Output the (x, y) coordinate of the center of the cell containing the given text.  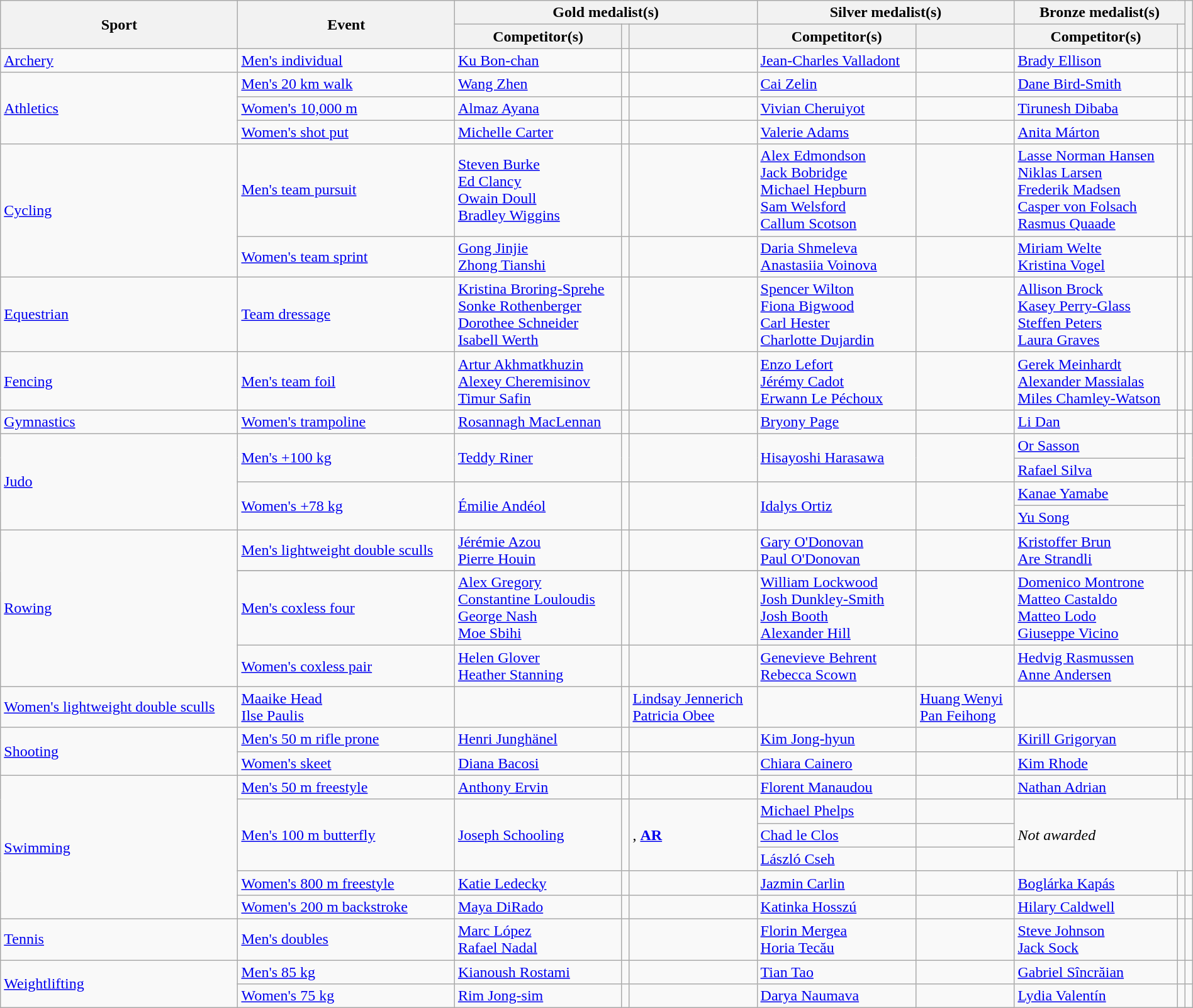
Men's +100 kg (346, 457)
Katie Ledecky (538, 883)
Kanae Yamabe (1096, 494)
Allison BrockKasey Perry-GlassSteffen PetersLaura Graves (1096, 315)
Kristoffer BrunAre Strandli (1096, 550)
Gymnastics (120, 422)
Athletics (120, 108)
Rosannagh MacLennan (538, 422)
Nathan Adrian (1096, 787)
Women's skeet (346, 763)
Ku Bon-chan (538, 60)
Steve JohnsonJack Sock (1096, 939)
Chiara Cainero (837, 763)
Helen GloverHeather Stanning (538, 666)
William LockwoodJosh Dunkley-SmithJosh BoothAlexander Hill (837, 608)
Enzo LefortJérémy CadotErwann Le Péchoux (837, 381)
, AR (693, 835)
Kristina Broring-SpreheSonke RothenbergerDorothee SchneiderIsabell Werth (538, 315)
Rafael Silva (1096, 470)
Jazmin Carlin (837, 883)
Teddy Riner (538, 457)
Darya Naumava (837, 996)
Tian Tao (837, 972)
Sport (120, 25)
Maaike HeadIlse Paulis (346, 707)
Men's doubles (346, 939)
Tennis (120, 939)
Anita Márton (1096, 132)
Men's individual (346, 60)
Women's coxless pair (346, 666)
Silver medalist(s) (886, 13)
Tirunesh Dibaba (1096, 108)
Rim Jong-sim (538, 996)
Women's 200 m backstroke (346, 907)
Lasse Norman HansenNiklas LarsenFrederik MadsenCasper von FolsachRasmus Quaade (1096, 190)
Fencing (120, 381)
Lydia Valentín (1096, 996)
Michelle Carter (538, 132)
Cycling (120, 210)
Miriam WelteKristina Vogel (1096, 257)
Or Sasson (1096, 445)
Kim Jong-hyun (837, 739)
Brady Ellison (1096, 60)
Women's 10,000 m (346, 108)
Boglárka Kapás (1096, 883)
Valerie Adams (837, 132)
Katinka Hosszú (837, 907)
Alex EdmondsonJack BobridgeMichael HepburnSam WelsfordCallum Scotson (837, 190)
Spencer WiltonFiona BigwoodCarl HesterCharlotte Dujardin (837, 315)
Artur AkhmatkhuzinAlexey CheremisinovTimur Safin (538, 381)
László Cseh (837, 859)
Women's lightweight double sculls (120, 707)
Maya DiRado (538, 907)
Archery (120, 60)
Daria ShmelevaAnastasiia Voinova (837, 257)
Chad le Clos (837, 835)
Domenico MontroneMatteo CastaldoMatteo LodoGiuseppe Vicino (1096, 608)
Idalys Ortiz (837, 506)
Florent Manaudou (837, 787)
Men's coxless four (346, 608)
Women's 75 kg (346, 996)
Weightlifting (120, 984)
Émilie Andéol (538, 506)
Cai Zelin (837, 84)
Marc LópezRafael Nadal (538, 939)
Men's 85 kg (346, 972)
Gabriel Sîncrăian (1096, 972)
Yu Song (1096, 518)
Women's trampoline (346, 422)
Women's +78 kg (346, 506)
Gold medalist(s) (605, 13)
Gong JinjieZhong Tianshi (538, 257)
Kianoush Rostami (538, 972)
Lindsay JennerichPatricia Obee (693, 707)
Gerek MeinhardtAlexander MassialasMiles Chamley-Watson (1096, 381)
Team dressage (346, 315)
Bronze medalist(s) (1100, 13)
Hisayoshi Harasawa (837, 457)
Rowing (120, 608)
Kirill Grigoryan (1096, 739)
Wang Zhen (538, 84)
Judo (120, 481)
Equestrian (120, 315)
Jean-Charles Valladont (837, 60)
Women's 800 m freestyle (346, 883)
Genevieve BehrentRebecca Scown (837, 666)
Kim Rhode (1096, 763)
Jérémie AzouPierre Houin (538, 550)
Florin MergeaHoria Tecău (837, 939)
Joseph Schooling (538, 835)
Alex GregoryConstantine LouloudisGeorge NashMoe Sbihi (538, 608)
Shooting (120, 751)
Henri Junghänel (538, 739)
Bryony Page (837, 422)
Gary O'DonovanPaul O'Donovan (837, 550)
Women's shot put (346, 132)
Anthony Ervin (538, 787)
Hilary Caldwell (1096, 907)
Men's 20 km walk (346, 84)
Men's 100 m butterfly (346, 835)
Men's 50 m rifle prone (346, 739)
Men's team pursuit (346, 190)
Men's team foil (346, 381)
Swimming (120, 847)
Michael Phelps (837, 811)
Women's team sprint (346, 257)
Not awarded (1100, 835)
Men's lightweight double sculls (346, 550)
Men's 50 m freestyle (346, 787)
Almaz Ayana (538, 108)
Hedvig RasmussenAnne Andersen (1096, 666)
Vivian Cheruiyot (837, 108)
Diana Bacosi (538, 763)
Steven BurkeEd ClancyOwain DoullBradley Wiggins (538, 190)
Li Dan (1096, 422)
Huang WenyiPan Feihong (965, 707)
Event (346, 25)
Dane Bird-Smith (1096, 84)
